Capture the cell that displays the provided text and extract its [x, y] central coordinate. 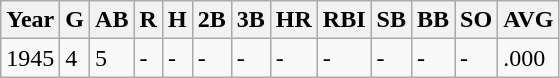
Year [30, 20]
5 [112, 58]
R [148, 20]
HR [294, 20]
H [177, 20]
RBI [344, 20]
3B [250, 20]
AB [112, 20]
4 [75, 58]
2B [212, 20]
SO [476, 20]
BB [432, 20]
AVG [528, 20]
SB [391, 20]
.000 [528, 58]
G [75, 20]
1945 [30, 58]
